Output the [x, y] coordinate of the center of the cell containing the given text.  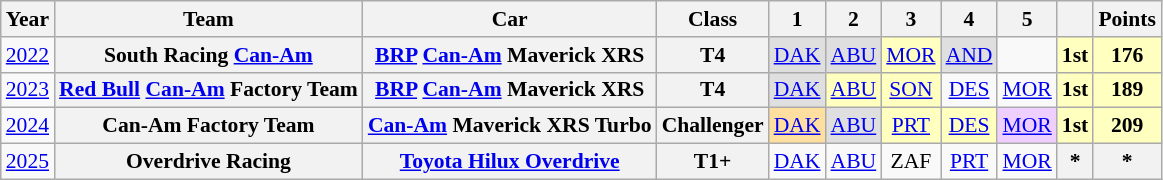
2024 [28, 126]
2025 [28, 162]
189 [1127, 90]
2023 [28, 90]
Toyota Hilux Overdrive [510, 162]
176 [1127, 55]
209 [1127, 126]
Class [713, 19]
2022 [28, 55]
Year [28, 19]
ZAF [910, 162]
Car [510, 19]
Team [208, 19]
Can-Am Factory Team [208, 126]
1 [798, 19]
AND [970, 55]
SON [910, 90]
South Racing Can-Am [208, 55]
Can-Am Maverick XRS Turbo [510, 126]
3 [910, 19]
Points [1127, 19]
Challenger [713, 126]
Overdrive Racing [208, 162]
4 [970, 19]
Red Bull Can-Am Factory Team [208, 90]
T1+ [713, 162]
5 [1026, 19]
2 [854, 19]
